Capture the cell that displays the provided text and extract its (x, y) central coordinate. 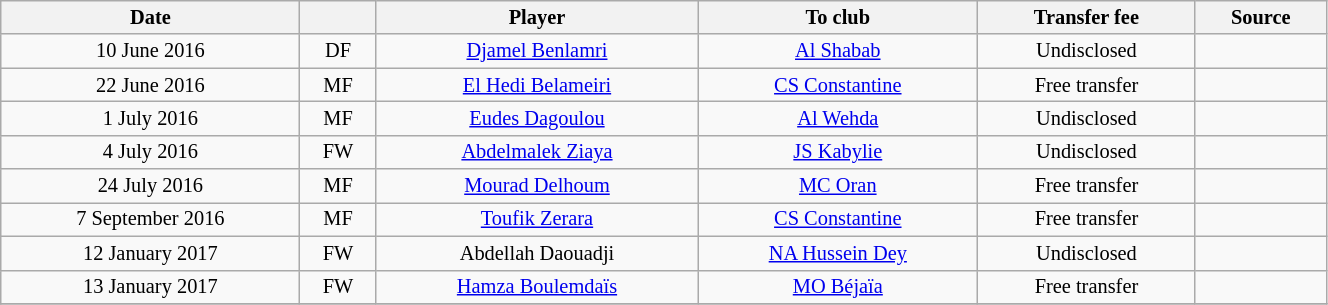
4 July 2016 (150, 152)
Al Shabab (838, 51)
Toufik Zerara (537, 219)
NA Hussein Dey (838, 253)
Al Wehda (838, 118)
DF (338, 51)
Abdelmalek Ziaya (537, 152)
Player (537, 17)
7 September 2016 (150, 219)
To club (838, 17)
Mourad Delhoum (537, 186)
Hamza Boulemdaïs (537, 287)
MO Béjaïa (838, 287)
Eudes Dagoulou (537, 118)
24 July 2016 (150, 186)
JS Kabylie (838, 152)
Source (1260, 17)
Djamel Benlamri (537, 51)
1 July 2016 (150, 118)
MC Oran (838, 186)
12 January 2017 (150, 253)
Transfer fee (1086, 17)
Abdellah Daouadji (537, 253)
22 June 2016 (150, 85)
13 January 2017 (150, 287)
El Hedi Belameiri (537, 85)
10 June 2016 (150, 51)
Date (150, 17)
